Search for the cell housing the specified text and yield its [X, Y] center coordinate. 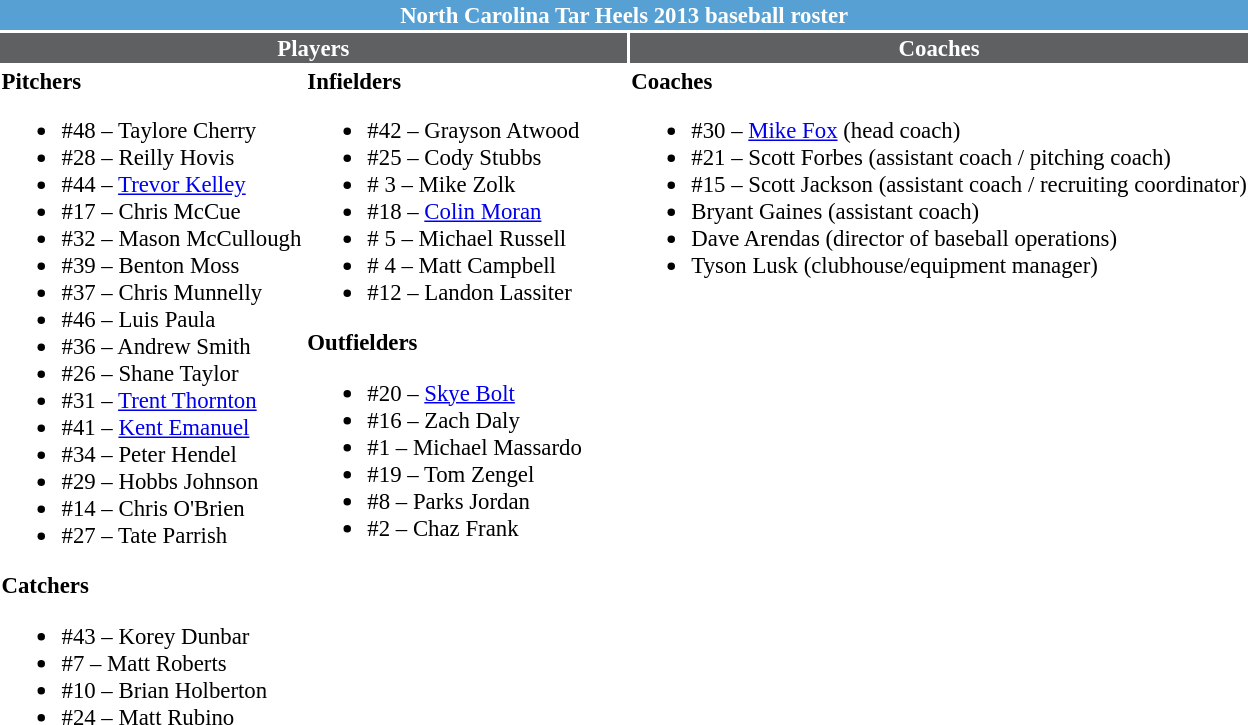
Coaches [939, 48]
North Carolina Tar Heels 2013 baseball roster [624, 15]
Players [314, 48]
